From the cell containing the given text, extract its center point as (X, Y) coordinate. 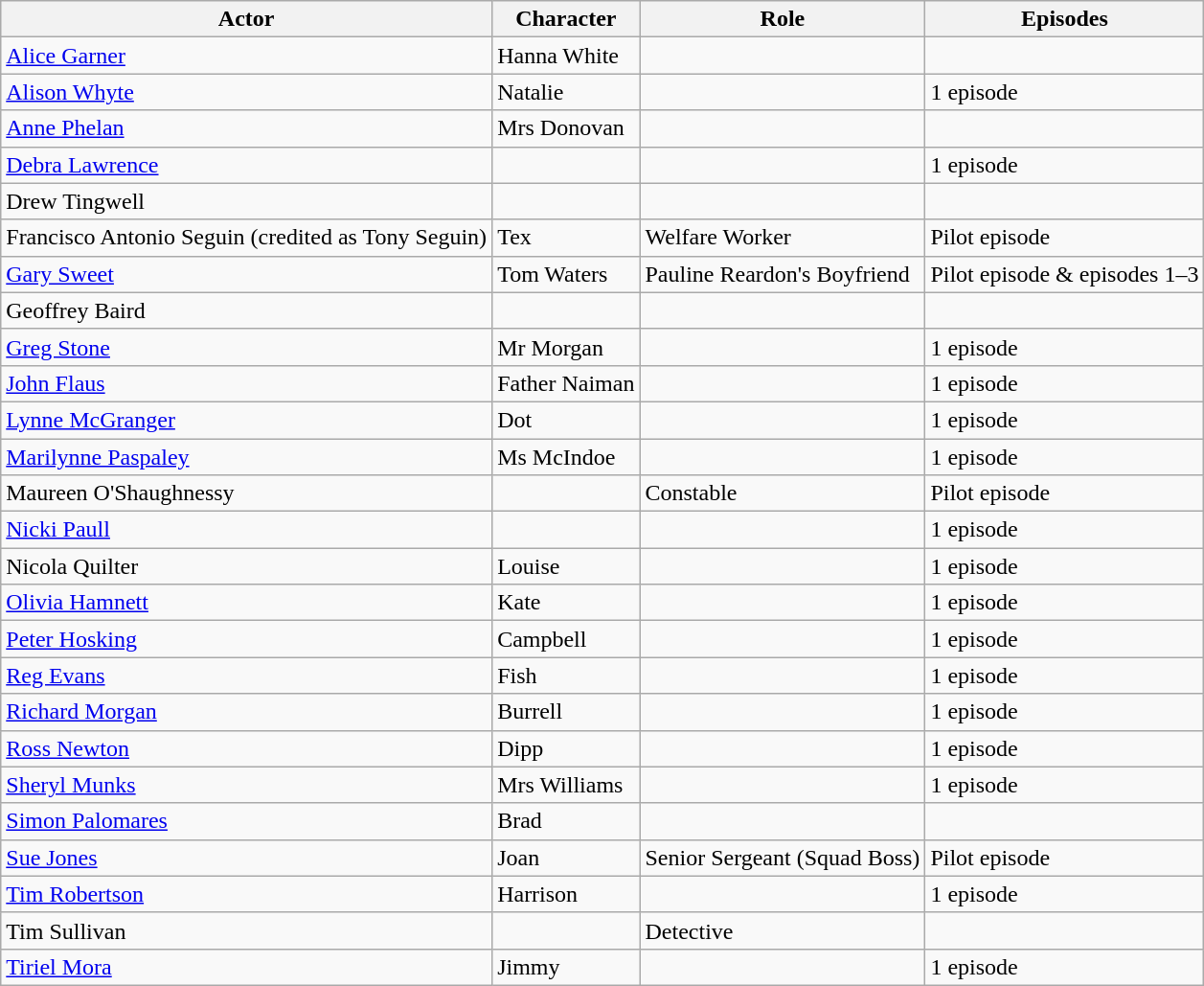
Brad (566, 821)
Tiriel Mora (247, 967)
Harrison (566, 894)
John Flaus (247, 383)
Peter Hosking (247, 639)
Gary Sweet (247, 274)
Tim Sullivan (247, 930)
Burrell (566, 712)
Debra Lawrence (247, 165)
Mrs Donovan (566, 128)
Ross Newton (247, 748)
Campbell (566, 639)
Reg Evans (247, 676)
Actor (247, 19)
Maureen O'Shaughnessy (247, 493)
Richard Morgan (247, 712)
Detective (783, 930)
Marilynne Paspaley (247, 457)
Role (783, 19)
Nicki Paull (247, 530)
Constable (783, 493)
Episodes (1065, 19)
Mr Morgan (566, 347)
Natalie (566, 92)
Sheryl Munks (247, 785)
Olivia Hamnett (247, 603)
Fish (566, 676)
Tom Waters (566, 274)
Lynne McGranger (247, 420)
Anne Phelan (247, 128)
Mrs Williams (566, 785)
Tim Robertson (247, 894)
Dot (566, 420)
Jimmy (566, 967)
Alison Whyte (247, 92)
Simon Palomares (247, 821)
Tex (566, 238)
Sue Jones (247, 858)
Father Naiman (566, 383)
Geoffrey Baird (247, 310)
Francisco Antonio Seguin (credited as Tony Seguin) (247, 238)
Nicola Quilter (247, 566)
Hanna White (566, 56)
Alice Garner (247, 56)
Drew Tingwell (247, 201)
Senior Sergeant (Squad Boss) (783, 858)
Welfare Worker (783, 238)
Greg Stone (247, 347)
Pauline Reardon's Boyfriend (783, 274)
Dipp (566, 748)
Louise (566, 566)
Joan (566, 858)
Pilot episode & episodes 1–3 (1065, 274)
Character (566, 19)
Kate (566, 603)
Ms McIndoe (566, 457)
